Return [x, y] of the center of cell containing provided text 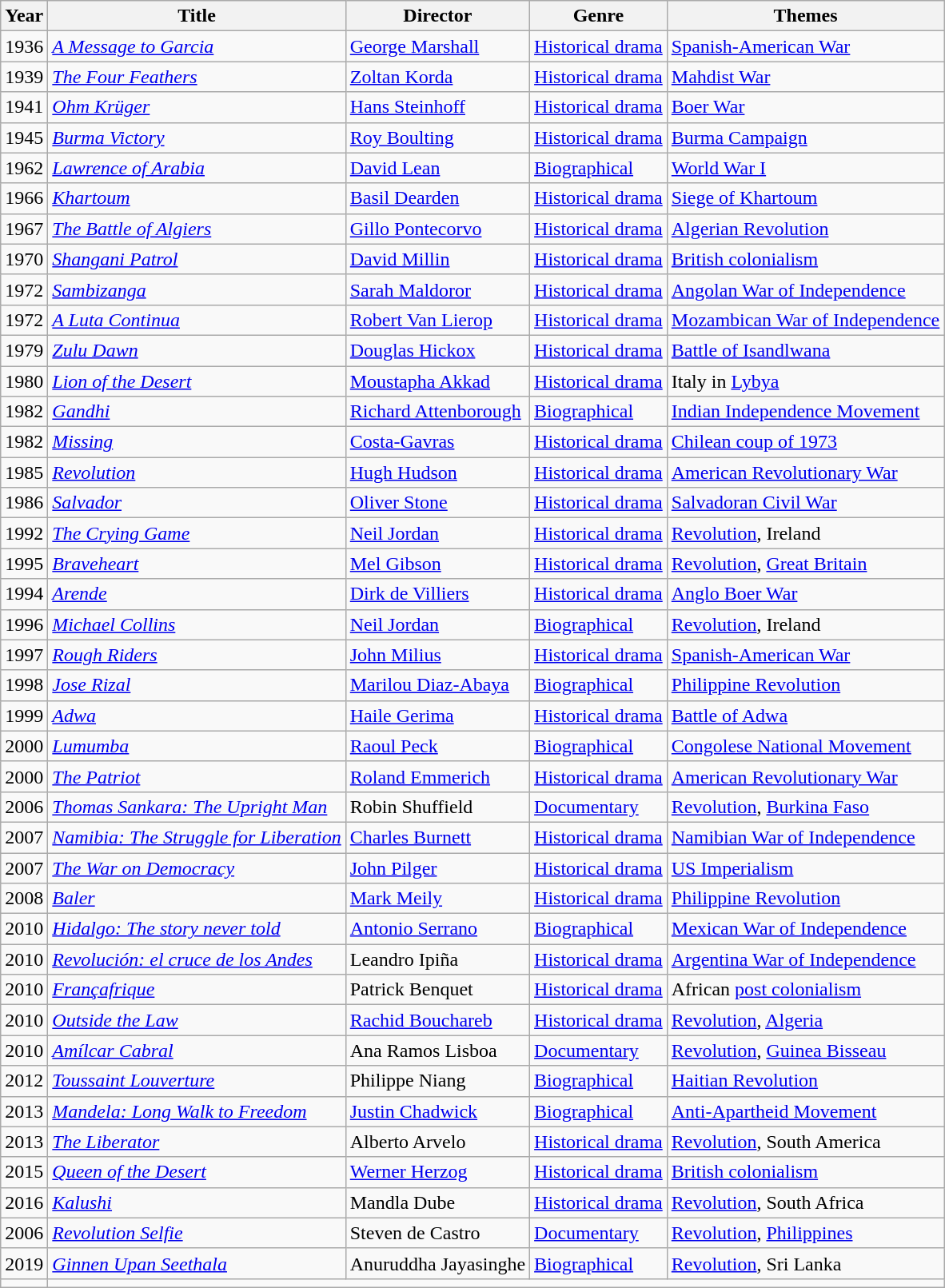
Gillo Pontecorvo [437, 229]
Lion of the Desert [197, 381]
The Liberator [197, 1142]
Patrick Benquet [437, 990]
Chilean coup of 1973 [806, 442]
Ana Ramos Lisboa [437, 1051]
Mandla Dube [437, 1202]
Salvadoran Civil War [806, 503]
Moustapha Akkad [437, 381]
Italy in Lybya [806, 381]
Françafrique [197, 990]
Revolution, Great Britain [806, 564]
1997 [24, 655]
2012 [24, 1081]
Angolan War of Independence [806, 289]
Rachid Bouchareb [437, 1020]
Khartoum [197, 198]
Sambizanga [197, 289]
Costa-Gavras [437, 442]
1939 [24, 77]
Revolution, South Africa [806, 1202]
Queen of the Desert [197, 1172]
Director [437, 16]
Amílcar Cabral [197, 1051]
Gandhi [197, 412]
Ohm Krüger [197, 107]
World War I [806, 168]
Kalushi [197, 1202]
Baler [197, 899]
2015 [24, 1172]
1966 [24, 198]
1980 [24, 381]
George Marshall [437, 46]
Anti-Apartheid Movement [806, 1111]
Marilou Diaz-Abaya [437, 685]
Namibia: The Struggle for Liberation [197, 837]
1941 [24, 107]
Missing [197, 442]
2016 [24, 1202]
Shangani Patrol [197, 259]
Mel Gibson [437, 564]
A Message to Garcia [197, 46]
The Crying Game [197, 533]
Alberto Arvelo [437, 1142]
Justin Chadwick [437, 1111]
Braveheart [197, 564]
Mahdist War [806, 77]
Anglo Boer War [806, 594]
1970 [24, 259]
Haitian Revolution [806, 1081]
Zoltan Korda [437, 77]
Haile Gerima [437, 716]
Mandela: Long Walk to Freedom [197, 1111]
Salvador [197, 503]
Thomas Sankara: The Upright Man [197, 807]
David Lean [437, 168]
Hidalgo: The story never told [197, 929]
Robert Van Lierop [437, 320]
Revolution, Guinea Bisseau [806, 1051]
Charles Burnett [437, 837]
Ginnen Upan Seethala [197, 1263]
Philippe Niang [437, 1081]
Revolution Selfie [197, 1233]
Michael Collins [197, 624]
Boer War [806, 107]
1985 [24, 473]
Richard Attenborough [437, 412]
Werner Herzog [437, 1172]
The Battle of Algiers [197, 229]
Battle of Adwa [806, 716]
Zulu Dawn [197, 350]
Steven de Castro [437, 1233]
The War on Democracy [197, 867]
Adwa [197, 716]
1962 [24, 168]
2008 [24, 899]
1998 [24, 685]
Anuruddha Jayasinghe [437, 1263]
Hans Steinhoff [437, 107]
African post colonialism [806, 990]
Algerian Revolution [806, 229]
Hugh Hudson [437, 473]
1979 [24, 350]
Genre [599, 16]
Toussaint Louverture [197, 1081]
US Imperialism [806, 867]
Outside the Law [197, 1020]
Indian Independence Movement [806, 412]
Mexican War of Independence [806, 929]
Roy Boulting [437, 138]
1995 [24, 564]
David Millin [437, 259]
Burma Victory [197, 138]
Antonio Serrano [437, 929]
Revolution, Algeria [806, 1020]
Revolution, Sri Lanka [806, 1263]
Dirk de Villiers [437, 594]
Robin Shuffield [437, 807]
Lawrence of Arabia [197, 168]
2019 [24, 1263]
Douglas Hickox [437, 350]
Revolution, South America [806, 1142]
Revolution [197, 473]
Namibian War of Independence [806, 837]
A Luta Continua [197, 320]
Lumumba [197, 746]
Title [197, 16]
Year [24, 16]
1992 [24, 533]
Battle of Isandlwana [806, 350]
1999 [24, 716]
1996 [24, 624]
Leandro Ipiña [437, 959]
Jose Rizal [197, 685]
1945 [24, 138]
1936 [24, 46]
1967 [24, 229]
Oliver Stone [437, 503]
Revolución: el cruce de los Andes [197, 959]
Mark Meily [437, 899]
John Pilger [437, 867]
Mozambican War of Independence [806, 320]
Rough Riders [197, 655]
Raoul Peck [437, 746]
Arende [197, 594]
John Milius [437, 655]
Themes [806, 16]
1994 [24, 594]
1986 [24, 503]
Revolution, Philippines [806, 1233]
Sarah Maldoror [437, 289]
Roland Emmerich [437, 776]
Basil Dearden [437, 198]
Burma Campaign [806, 138]
The Four Feathers [197, 77]
Revolution, Burkina Faso [806, 807]
Argentina War of Independence [806, 959]
Siege of Khartoum [806, 198]
The Patriot [197, 776]
Congolese National Movement [806, 746]
